Detect which cell encompasses the target text, then output its (x, y) center coordinate. 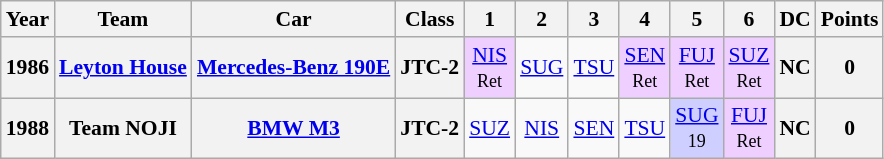
NIS (542, 128)
6 (750, 19)
SEN (594, 128)
1988 (28, 128)
4 (644, 19)
Year (28, 19)
Mercedes-Benz 190E (294, 68)
Team NOJI (123, 128)
5 (696, 19)
Leyton House (123, 68)
2 (542, 19)
SUZRet (750, 68)
Car (294, 19)
SUZ (490, 128)
NISRet (490, 68)
Points (850, 19)
BMW M3 (294, 128)
DC (794, 19)
SUG19 (696, 128)
Class (430, 19)
Team (123, 19)
SUG (542, 68)
1986 (28, 68)
SENRet (644, 68)
1 (490, 19)
3 (594, 19)
